Pinpoint the cell where the given text exists, returning its [X, Y] midpoint coordinate. 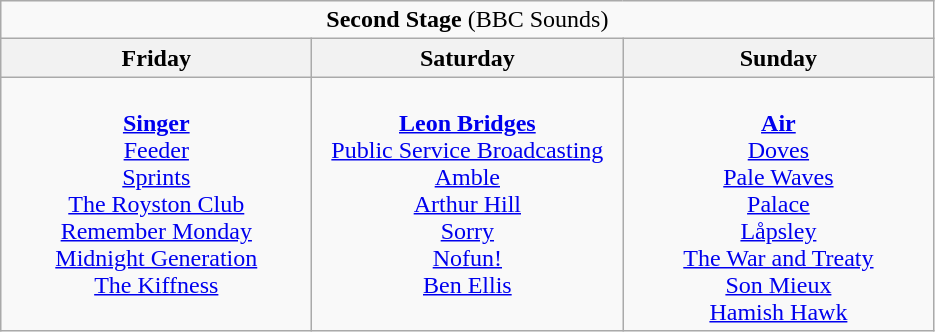
Second Stage (BBC Sounds) [468, 20]
Singer Feeder Sprints The Royston Club Remember Monday Midnight Generation The Kiffness [156, 204]
Leon Bridges Public Service Broadcasting Amble Arthur Hill Sorry Nofun! Ben Ellis [468, 204]
Air Doves Pale Waves Palace Låpsley The War and Treaty Son Mieux Hamish Hawk [778, 204]
Friday [156, 58]
Sunday [778, 58]
Saturday [468, 58]
